Scan for the cell matching the given text and deliver its [x, y] coordinate at center. 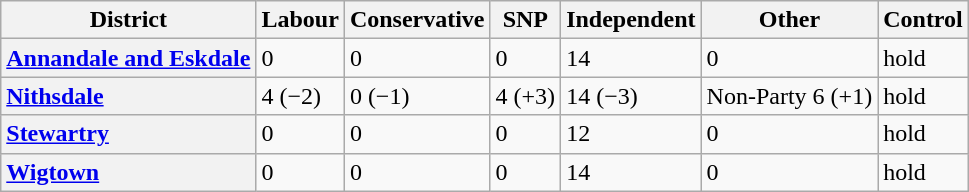
Stewartry [128, 134]
Labour [300, 20]
Other [790, 20]
Wigtown [128, 172]
Control [924, 20]
Non-Party 6 (+1) [790, 96]
4 (+3) [526, 96]
Conservative [417, 20]
Independent [631, 20]
12 [631, 134]
Annandale and Eskdale [128, 58]
Nithsdale [128, 96]
District [128, 20]
SNP [526, 20]
0 (−1) [417, 96]
4 (−2) [300, 96]
14 (−3) [631, 96]
